For the text-containing cell, return its midpoint in (X, Y) coordinate format. 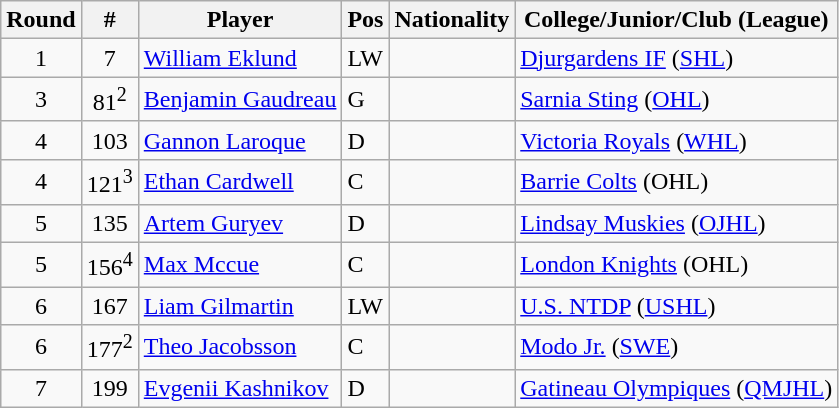
London Knights (OHL) (676, 264)
1213 (110, 182)
College/Junior/Club (League) (676, 20)
199 (110, 388)
Modo Jr. (SWE) (676, 348)
Max Mccue (240, 264)
Player (240, 20)
# (110, 20)
Victoria Royals (WHL) (676, 140)
Gatineau Olympiques (QMJHL) (676, 388)
Sarnia Sting (OHL) (676, 100)
Liam Gilmartin (240, 306)
Artem Guryev (240, 223)
Ethan Cardwell (240, 182)
167 (110, 306)
Pos (366, 20)
3 (41, 100)
U.S. NTDP (USHL) (676, 306)
Round (41, 20)
G (366, 100)
1 (41, 58)
Evgenii Kashnikov (240, 388)
Lindsay Muskies (OJHL) (676, 223)
Benjamin Gaudreau (240, 100)
1772 (110, 348)
135 (110, 223)
William Eklund (240, 58)
Gannon Laroque (240, 140)
1564 (110, 264)
812 (110, 100)
Theo Jacobsson (240, 348)
Barrie Colts (OHL) (676, 182)
Djurgardens IF (SHL) (676, 58)
Nationality (452, 20)
103 (110, 140)
